Return (x, y) of the center of cell containing provided text 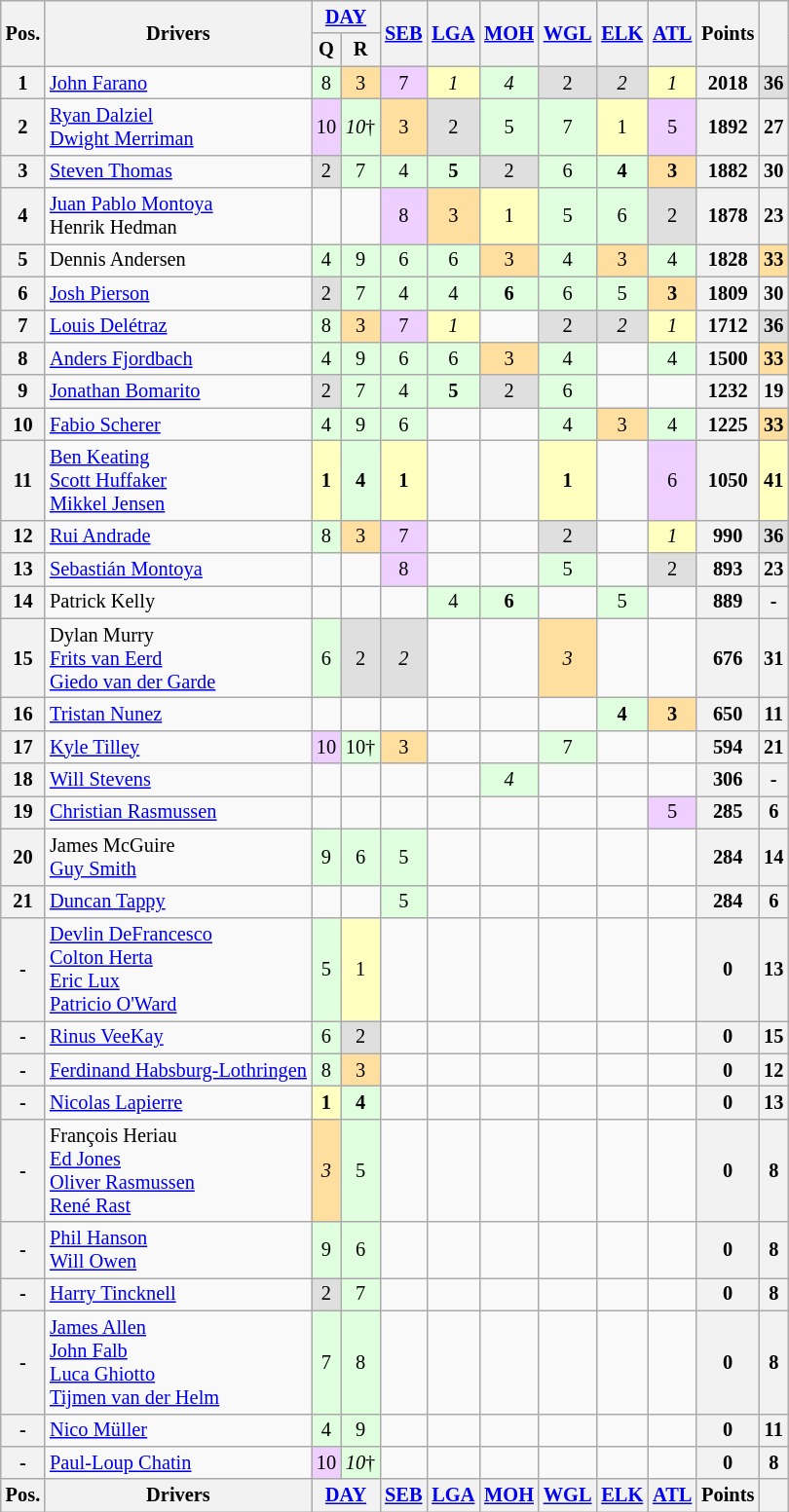
17 (23, 747)
Rinus VeeKay (178, 1037)
Ben Keating Scott Huffaker Mikkel Jensen (178, 480)
Q (326, 50)
16 (23, 714)
James Allen John Falb Luca Ghiotto Tijmen van der Helm (178, 1362)
893 (728, 570)
Christian Rasmussen (178, 812)
Nico Müller (178, 1430)
1828 (728, 260)
889 (728, 602)
31 (773, 658)
Jonathan Bomarito (178, 391)
Anders Fjordbach (178, 358)
Josh Pierson (178, 293)
20 (23, 857)
1500 (728, 358)
John Farano (178, 83)
Dylan Murry Frits van Eerd Giedo van der Garde (178, 658)
Paul-Loup Chatin (178, 1462)
Devlin DeFrancesco Colton Herta Eric Lux Patricio O'Ward (178, 969)
1882 (728, 171)
Dennis Andersen (178, 260)
1892 (728, 127)
1050 (728, 480)
650 (728, 714)
41 (773, 480)
Patrick Kelly (178, 602)
Phil Hanson Will Owen (178, 1250)
1712 (728, 326)
Louis Delétraz (178, 326)
Nicolas Lapierre (178, 1102)
1225 (728, 424)
1809 (728, 293)
Kyle Tilley (178, 747)
Ryan Dalziel Dwight Merriman (178, 127)
27 (773, 127)
James McGuire Guy Smith (178, 857)
Rui Andrade (178, 536)
Duncan Tappy (178, 902)
285 (728, 812)
18 (23, 780)
Juan Pablo Montoya Henrik Hedman (178, 216)
2018 (728, 83)
Steven Thomas (178, 171)
1878 (728, 216)
Ferdinand Habsburg-Lothringen (178, 1070)
Tristan Nunez (178, 714)
Harry Tincknell (178, 1294)
306 (728, 780)
François Heriau Ed Jones Oliver Rasmussen René Rast (178, 1170)
1232 (728, 391)
Sebastián Montoya (178, 570)
676 (728, 658)
R (360, 50)
990 (728, 536)
Fabio Scherer (178, 424)
Will Stevens (178, 780)
594 (728, 747)
